Pinpoint the cell where the given text exists, returning its (X, Y) midpoint coordinate. 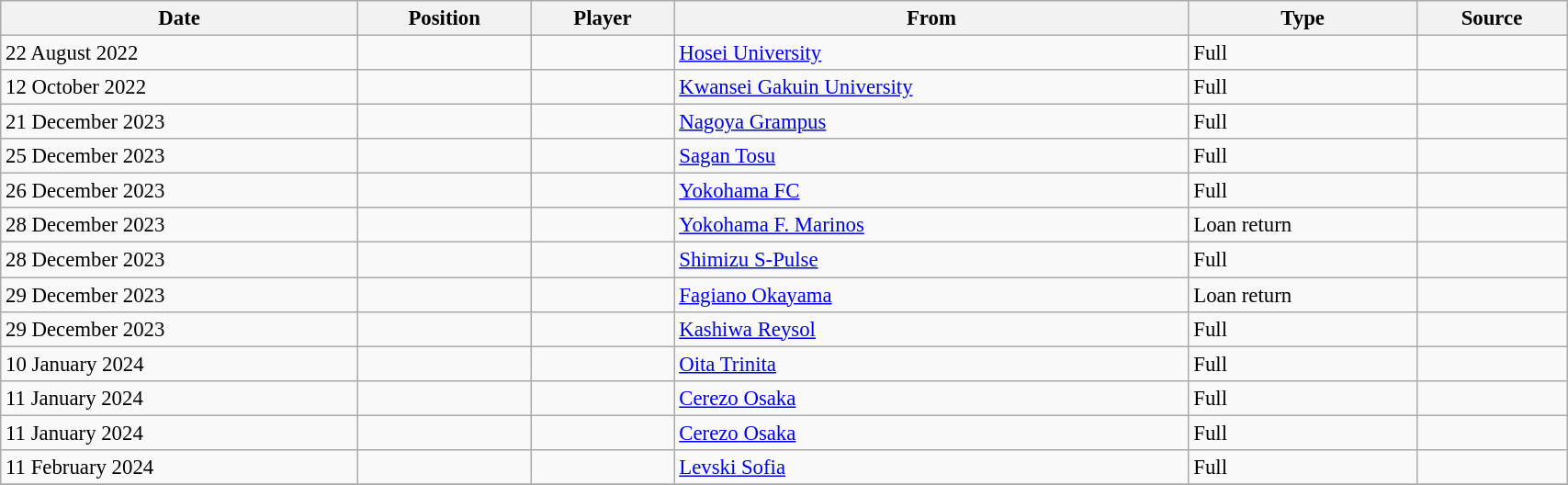
10 January 2024 (180, 364)
Source (1492, 18)
Position (445, 18)
Fagiano Okayama (931, 295)
Kashiwa Reysol (931, 329)
Yokohama FC (931, 191)
Hosei University (931, 53)
11 February 2024 (180, 468)
Levski Sofia (931, 468)
Kwansei Gakuin University (931, 87)
From (931, 18)
Yokohama F. Marinos (931, 225)
25 December 2023 (180, 156)
Nagoya Grampus (931, 122)
Player (603, 18)
Oita Trinita (931, 364)
Shimizu S-Pulse (931, 260)
Date (180, 18)
Sagan Tosu (931, 156)
Type (1303, 18)
12 October 2022 (180, 87)
21 December 2023 (180, 122)
26 December 2023 (180, 191)
22 August 2022 (180, 53)
